Detect which cell encompasses the target text, then output its [X, Y] center coordinate. 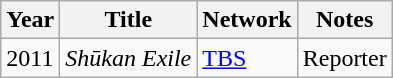
Notes [344, 20]
Network [247, 20]
TBS [247, 58]
Year [30, 20]
Title [128, 20]
Reporter [344, 58]
2011 [30, 58]
Shūkan Exile [128, 58]
